For the text-containing cell, return its midpoint in (x, y) coordinate format. 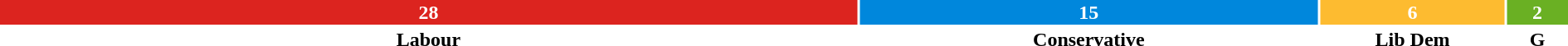
6 (1412, 12)
2 (1537, 12)
15 (1088, 12)
28 (428, 12)
